Scan for the cell matching the given text and deliver its [X, Y] coordinate at center. 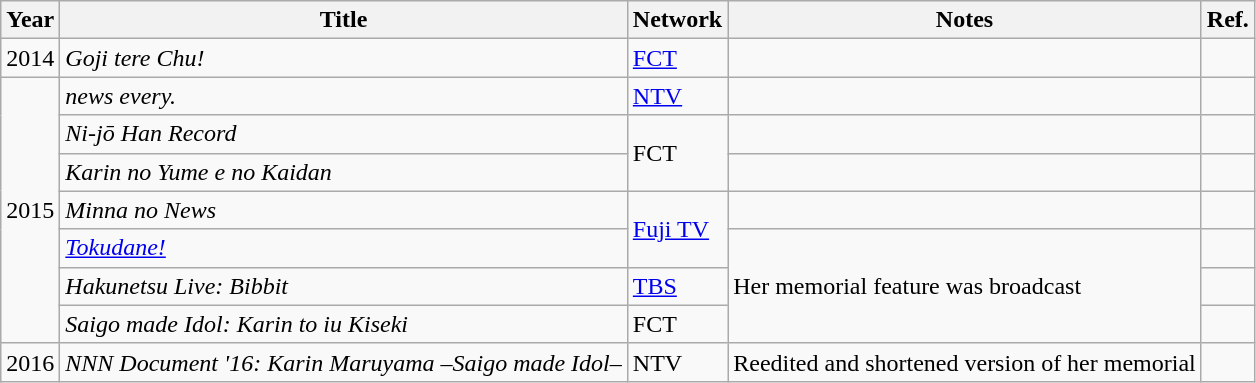
Hakunetsu Live: Bibbit [344, 286]
2014 [30, 58]
NNN Document '16: Karin Maruyama –Saigo made Idol– [344, 362]
Karin no Yume e no Kaidan [344, 172]
Year [30, 20]
Notes [965, 20]
Fuji TV [677, 229]
Her memorial feature was broadcast [965, 286]
TBS [677, 286]
Goji tere Chu! [344, 58]
Tokudane! [344, 248]
Network [677, 20]
Saigo made Idol: Karin to iu Kiseki [344, 324]
Ref. [1228, 20]
Reedited and shortened version of her memorial [965, 362]
news every. [344, 96]
Ni-jō Han Record [344, 134]
2016 [30, 362]
Title [344, 20]
2015 [30, 210]
Minna no News [344, 210]
